Capture the cell that displays the provided text and extract its (X, Y) central coordinate. 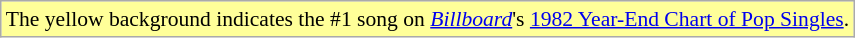
The yellow background indicates the #1 song on Billboard's 1982 Year-End Chart of Pop Singles. (428, 19)
